Extract the (X, Y) coordinate from the center of the cell holding the provided text.  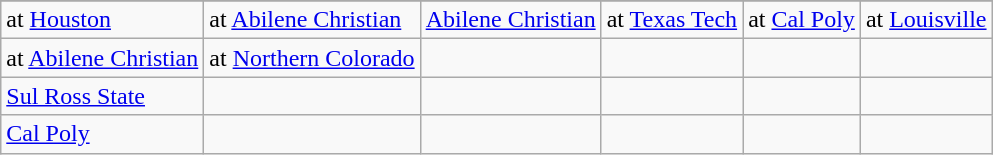
at Northern Colorado (312, 58)
Cal Poly (102, 134)
at Houston (102, 20)
Sul Ross State (102, 96)
Abilene Christian (510, 20)
at Louisville (926, 20)
at Cal Poly (802, 20)
at Texas Tech (672, 20)
